From the cell containing the given text, extract its center point as [X, Y] coordinate. 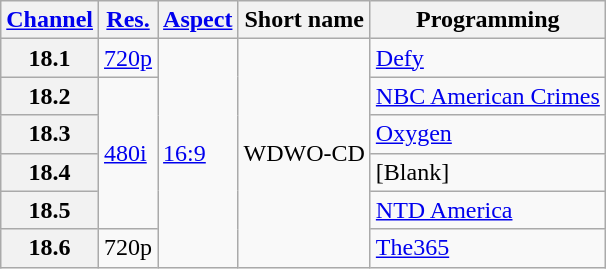
Short name [304, 20]
NTD America [488, 210]
480i [128, 153]
WDWO-CD [304, 153]
The365 [488, 248]
NBC American Crimes [488, 96]
Channel [50, 20]
18.1 [50, 58]
[Blank] [488, 172]
18.3 [50, 134]
Oxygen [488, 134]
18.5 [50, 210]
18.2 [50, 96]
18.4 [50, 172]
Programming [488, 20]
16:9 [198, 153]
Res. [128, 20]
Defy [488, 58]
Aspect [198, 20]
18.6 [50, 248]
